Search for the cell housing the specified text and yield its (x, y) center coordinate. 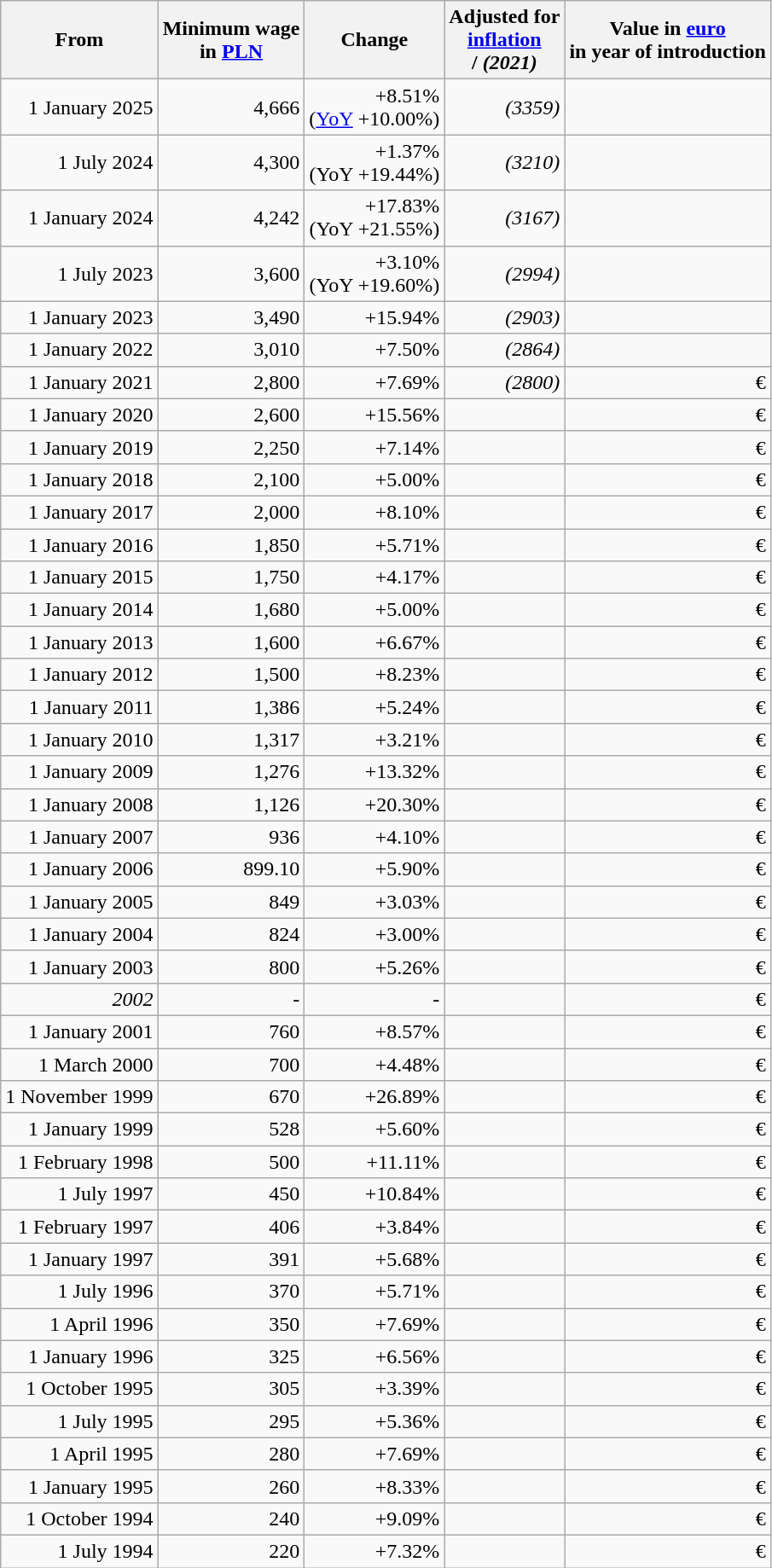
1 July 2024 (79, 162)
1 October 1995 (79, 1389)
1 January 1995 (79, 1486)
+8.57% (374, 1031)
+3.10%(YoY +19.60%) (374, 273)
1 January 2008 (79, 804)
670 (231, 1097)
Value in euro in year of introduction (668, 40)
+3.03% (374, 902)
1 January 2007 (79, 837)
1 January 2017 (79, 512)
(2800) (505, 382)
+15.94% (374, 317)
325 (231, 1356)
4,300 (231, 162)
406 (231, 1227)
4,666 (231, 107)
+26.89% (374, 1097)
3,490 (231, 317)
1 January 2001 (79, 1031)
+4.17% (374, 578)
391 (231, 1259)
1 July 1994 (79, 1551)
2,600 (231, 415)
1 January 2025 (79, 107)
4,242 (231, 218)
+5.60% (374, 1130)
Minimum wage in PLN (231, 40)
+6.67% (374, 642)
+5.36% (374, 1421)
1,317 (231, 740)
1 February 1998 (79, 1162)
Adjusted forinflation / (2021) (505, 40)
(3359) (505, 107)
450 (231, 1194)
370 (231, 1292)
1 January 2003 (79, 967)
1 January 2024 (79, 218)
+7.50% (374, 350)
+1.37%(YoY +19.44%) (374, 162)
1 July 1996 (79, 1292)
1 January 2009 (79, 772)
1 January 2010 (79, 740)
1,600 (231, 642)
2,800 (231, 382)
(2903) (505, 317)
+17.83%(YoY +21.55%) (374, 218)
(2864) (505, 350)
+5.90% (374, 869)
+8.10% (374, 512)
1,276 (231, 772)
500 (231, 1162)
700 (231, 1064)
1 January 2012 (79, 675)
From (79, 40)
1 April 1996 (79, 1324)
2,000 (231, 512)
1 July 2023 (79, 273)
1,850 (231, 545)
1 July 1995 (79, 1421)
1 November 1999 (79, 1097)
760 (231, 1031)
824 (231, 934)
1,500 (231, 675)
1 January 2011 (79, 707)
+13.32% (374, 772)
+8.33% (374, 1486)
1 February 1997 (79, 1227)
1 April 1995 (79, 1454)
+5.26% (374, 967)
+11.11% (374, 1162)
2,250 (231, 447)
3,010 (231, 350)
528 (231, 1130)
1 January 2020 (79, 415)
1 January 2023 (79, 317)
1 January 1997 (79, 1259)
+3.00% (374, 934)
(3167) (505, 218)
220 (231, 1551)
260 (231, 1486)
1 January 2015 (79, 578)
3,600 (231, 273)
1 January 1999 (79, 1130)
+15.56% (374, 415)
+3.84% (374, 1227)
1 January 2021 (79, 382)
+3.21% (374, 740)
1 January 2019 (79, 447)
1 January 2005 (79, 902)
1 January 2013 (79, 642)
1 January 2004 (79, 934)
1,386 (231, 707)
1 January 1996 (79, 1356)
+8.51%(YoY +10.00%) (374, 107)
+8.23% (374, 675)
+4.10% (374, 837)
+5.68% (374, 1259)
+7.32% (374, 1551)
1,126 (231, 804)
Change (374, 40)
+3.39% (374, 1389)
1 March 2000 (79, 1064)
1 October 1994 (79, 1519)
1 January 2006 (79, 869)
+6.56% (374, 1356)
1 January 2016 (79, 545)
305 (231, 1389)
+5.24% (374, 707)
240 (231, 1519)
+20.30% (374, 804)
(3210) (505, 162)
1 January 2022 (79, 350)
1 January 2014 (79, 610)
1,680 (231, 610)
2002 (79, 999)
+4.48% (374, 1064)
(2994) (505, 273)
936 (231, 837)
+7.14% (374, 447)
295 (231, 1421)
+10.84% (374, 1194)
280 (231, 1454)
849 (231, 902)
899.10 (231, 869)
350 (231, 1324)
2,100 (231, 479)
800 (231, 967)
1 July 1997 (79, 1194)
1 January 2018 (79, 479)
+9.09% (374, 1519)
1,750 (231, 578)
